Find where the given text appears and provide that cell's center as (x, y) coordinate. 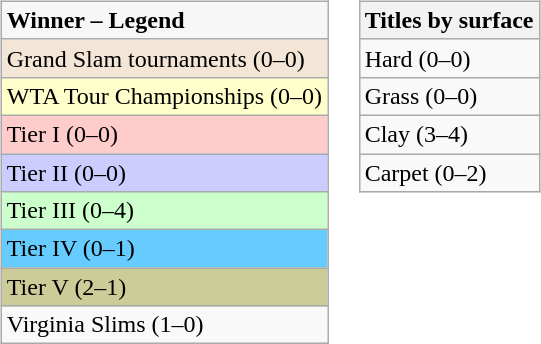
WTA Tour Championships (0–0) (164, 96)
Hard (0–0) (449, 58)
Tier II (0–0) (164, 173)
Tier I (0–0) (164, 134)
Grass (0–0) (449, 96)
Virginia Slims (1–0) (164, 325)
Tier III (0–4) (164, 211)
Tier V (2–1) (164, 287)
Clay (3–4) (449, 134)
Titles by surface (449, 20)
Carpet (0–2) (449, 173)
Winner – Legend (164, 20)
Tier IV (0–1) (164, 249)
Grand Slam tournaments (0–0) (164, 58)
